Locate the cell with the specified text and output its (x, y) center coordinate. 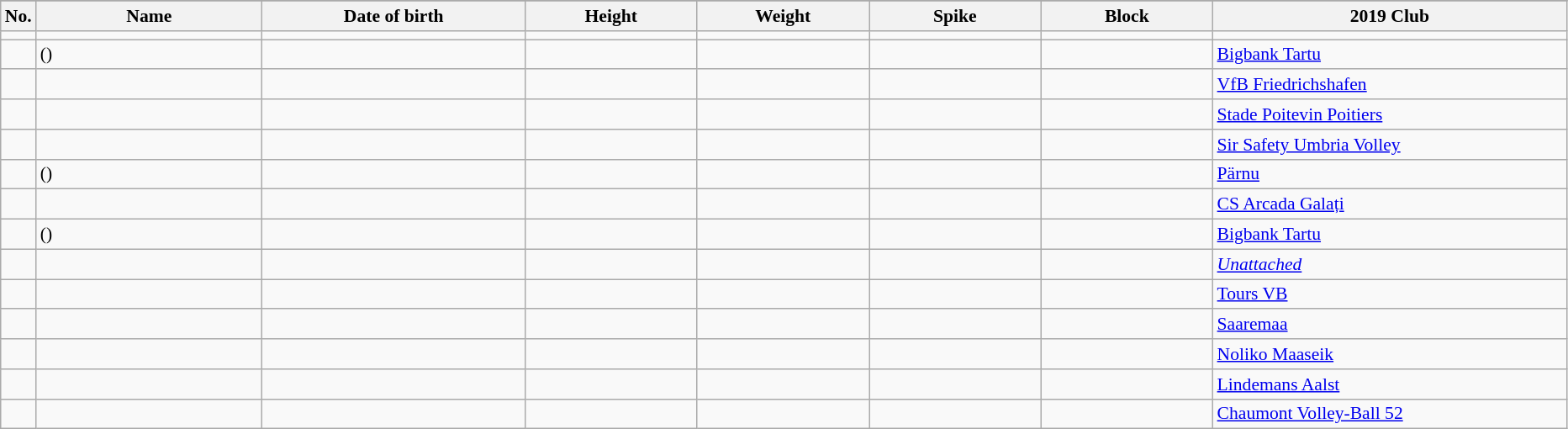
Chaumont Volley-Ball 52 (1391, 414)
Block (1127, 16)
VfB Friedrichshafen (1391, 85)
Noliko Maaseik (1391, 354)
Stade Poitevin Poitiers (1391, 114)
Lindemans Aalst (1391, 384)
CS Arcada Galați (1391, 204)
Weight (784, 16)
Date of birth (393, 16)
Sir Safety Umbria Volley (1391, 145)
Name (150, 16)
Tours VB (1391, 294)
Saaremaa (1391, 325)
2019 Club (1391, 16)
Height (610, 16)
Spike (955, 16)
Pärnu (1391, 174)
Unattached (1391, 264)
No. (18, 16)
